Output the [X, Y] coordinate of the center of the cell containing the given text.  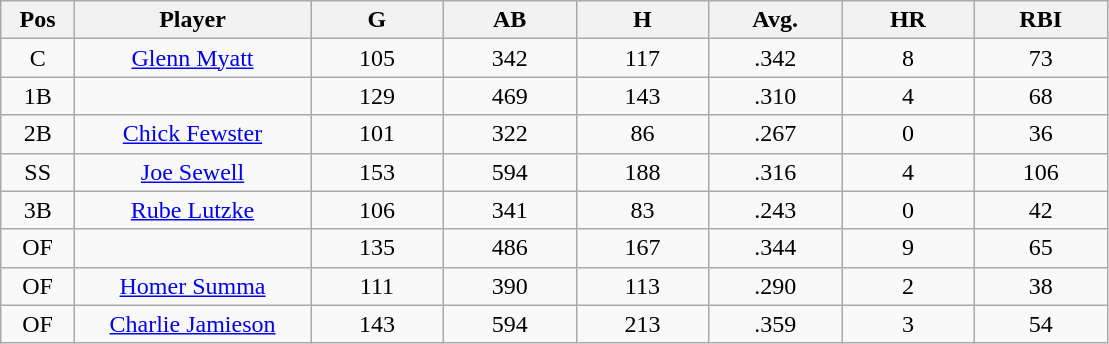
.290 [776, 286]
Homer Summa [193, 286]
86 [642, 134]
213 [642, 324]
.359 [776, 324]
469 [510, 96]
.267 [776, 134]
RBI [1040, 20]
135 [378, 248]
AB [510, 20]
Joe Sewell [193, 172]
3 [908, 324]
42 [1040, 210]
G [378, 20]
2B [38, 134]
3B [38, 210]
Charlie Jamieson [193, 324]
341 [510, 210]
2 [908, 286]
117 [642, 58]
167 [642, 248]
SS [38, 172]
113 [642, 286]
153 [378, 172]
111 [378, 286]
.344 [776, 248]
Chick Fewster [193, 134]
390 [510, 286]
.243 [776, 210]
1B [38, 96]
342 [510, 58]
486 [510, 248]
.316 [776, 172]
322 [510, 134]
.310 [776, 96]
Player [193, 20]
8 [908, 58]
73 [1040, 58]
101 [378, 134]
Glenn Myatt [193, 58]
.342 [776, 58]
H [642, 20]
9 [908, 248]
54 [1040, 324]
C [38, 58]
38 [1040, 286]
68 [1040, 96]
Pos [38, 20]
Rube Lutzke [193, 210]
36 [1040, 134]
129 [378, 96]
83 [642, 210]
188 [642, 172]
HR [908, 20]
65 [1040, 248]
105 [378, 58]
Avg. [776, 20]
